Scan for the cell matching the given text and deliver its (x, y) coordinate at center. 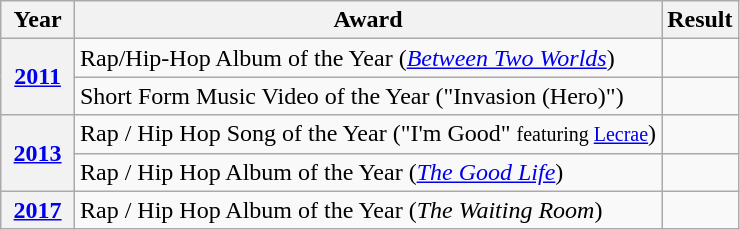
2013 (38, 153)
Rap / Hip Hop Album of the Year (The Waiting Room) (368, 210)
Rap/Hip-Hop Album of the Year (Between Two Worlds) (368, 58)
Short Form Music Video of the Year ("Invasion (Hero)") (368, 96)
Result (700, 20)
Rap / Hip Hop Song of the Year ("I'm Good" featuring Lecrae) (368, 134)
Year (38, 20)
2011 (38, 77)
Award (368, 20)
Rap / Hip Hop Album of the Year (The Good Life) (368, 172)
2017 (38, 210)
